Find where the given text appears and provide that cell's center as (x, y) coordinate. 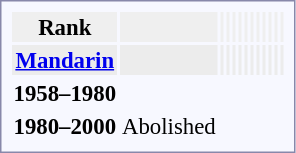
1958–1980 (65, 93)
Mandarin (65, 60)
Abolished (170, 126)
1980–2000 (65, 126)
Rank (65, 27)
